Locate the cell with the specified text and output its (X, Y) center coordinate. 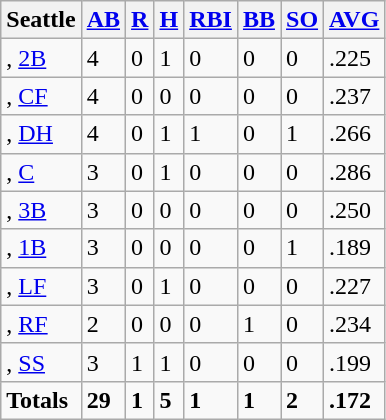
AVG (354, 20)
RBI (211, 20)
BB (258, 20)
.286 (354, 172)
, 1B (41, 248)
R (140, 20)
, SS (41, 362)
Seattle (41, 20)
SO (302, 20)
.225 (354, 58)
, 3B (41, 210)
29 (103, 400)
.266 (354, 134)
H (169, 20)
, DH (41, 134)
.237 (354, 96)
.250 (354, 210)
, RF (41, 324)
.199 (354, 362)
.227 (354, 286)
.172 (354, 400)
.189 (354, 248)
, C (41, 172)
AB (103, 20)
Totals (41, 400)
5 (169, 400)
, CF (41, 96)
, LF (41, 286)
, 2B (41, 58)
.234 (354, 324)
